For the text-containing cell, return its midpoint in [X, Y] coordinate format. 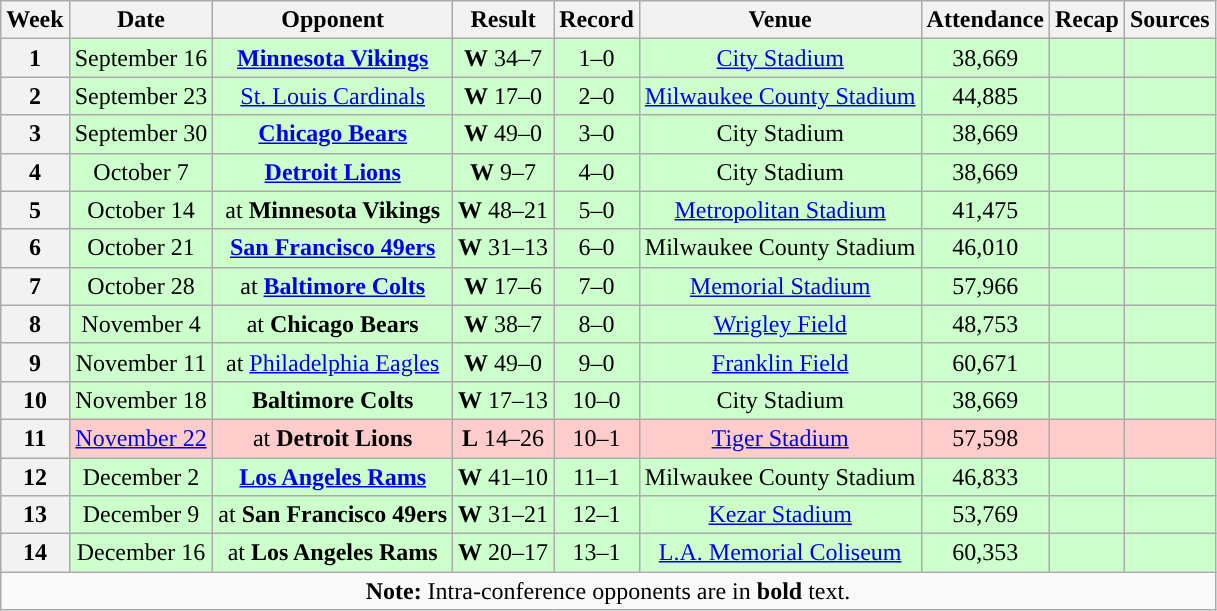
September 16 [141, 58]
at Baltimore Colts [333, 286]
14 [35, 553]
6–0 [597, 248]
October 14 [141, 210]
7 [35, 286]
Venue [780, 20]
at Los Angeles Rams [333, 553]
Wrigley Field [780, 324]
W 20–17 [504, 553]
October 21 [141, 248]
December 16 [141, 553]
6 [35, 248]
13 [35, 515]
9–0 [597, 362]
53,769 [985, 515]
at San Francisco 49ers [333, 515]
Metropolitan Stadium [780, 210]
60,353 [985, 553]
Record [597, 20]
at Chicago Bears [333, 324]
1 [35, 58]
Opponent [333, 20]
San Francisco 49ers [333, 248]
September 23 [141, 96]
41,475 [985, 210]
W 17–6 [504, 286]
W 31–13 [504, 248]
W 31–21 [504, 515]
5 [35, 210]
November 4 [141, 324]
57,598 [985, 438]
at Minnesota Vikings [333, 210]
W 17–13 [504, 400]
10–0 [597, 400]
2–0 [597, 96]
Franklin Field [780, 362]
8–0 [597, 324]
September 30 [141, 134]
Baltimore Colts [333, 400]
December 2 [141, 477]
5–0 [597, 210]
Recap [1086, 20]
8 [35, 324]
at Philadelphia Eagles [333, 362]
12 [35, 477]
48,753 [985, 324]
Los Angeles Rams [333, 477]
11 [35, 438]
7–0 [597, 286]
46,833 [985, 477]
57,966 [985, 286]
10–1 [597, 438]
1–0 [597, 58]
November 11 [141, 362]
Result [504, 20]
Chicago Bears [333, 134]
12–1 [597, 515]
46,010 [985, 248]
3–0 [597, 134]
Week [35, 20]
November 22 [141, 438]
13–1 [597, 553]
December 9 [141, 515]
4 [35, 172]
9 [35, 362]
2 [35, 96]
W 17–0 [504, 96]
October 28 [141, 286]
Minnesota Vikings [333, 58]
Sources [1170, 20]
October 7 [141, 172]
Note: Intra-conference opponents are in bold text. [608, 591]
W 34–7 [504, 58]
44,885 [985, 96]
L 14–26 [504, 438]
St. Louis Cardinals [333, 96]
Kezar Stadium [780, 515]
Attendance [985, 20]
Detroit Lions [333, 172]
W 38–7 [504, 324]
4–0 [597, 172]
3 [35, 134]
L.A. Memorial Coliseum [780, 553]
W 9–7 [504, 172]
W 41–10 [504, 477]
11–1 [597, 477]
Memorial Stadium [780, 286]
Date [141, 20]
at Detroit Lions [333, 438]
W 48–21 [504, 210]
60,671 [985, 362]
Tiger Stadium [780, 438]
November 18 [141, 400]
10 [35, 400]
